Find where the given text appears and provide that cell's center as (X, Y) coordinate. 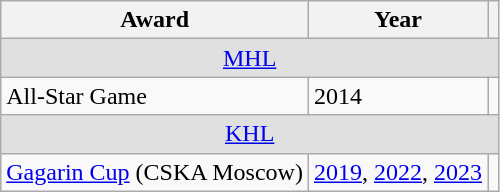
Gagarin Cup (CSKA Moscow) (155, 172)
Year (398, 20)
2014 (398, 96)
MHL (250, 58)
2019, 2022, 2023 (398, 172)
KHL (250, 134)
All-Star Game (155, 96)
Award (155, 20)
